Identify which cell holds the provided text, then report its [X, Y] central coordinate. 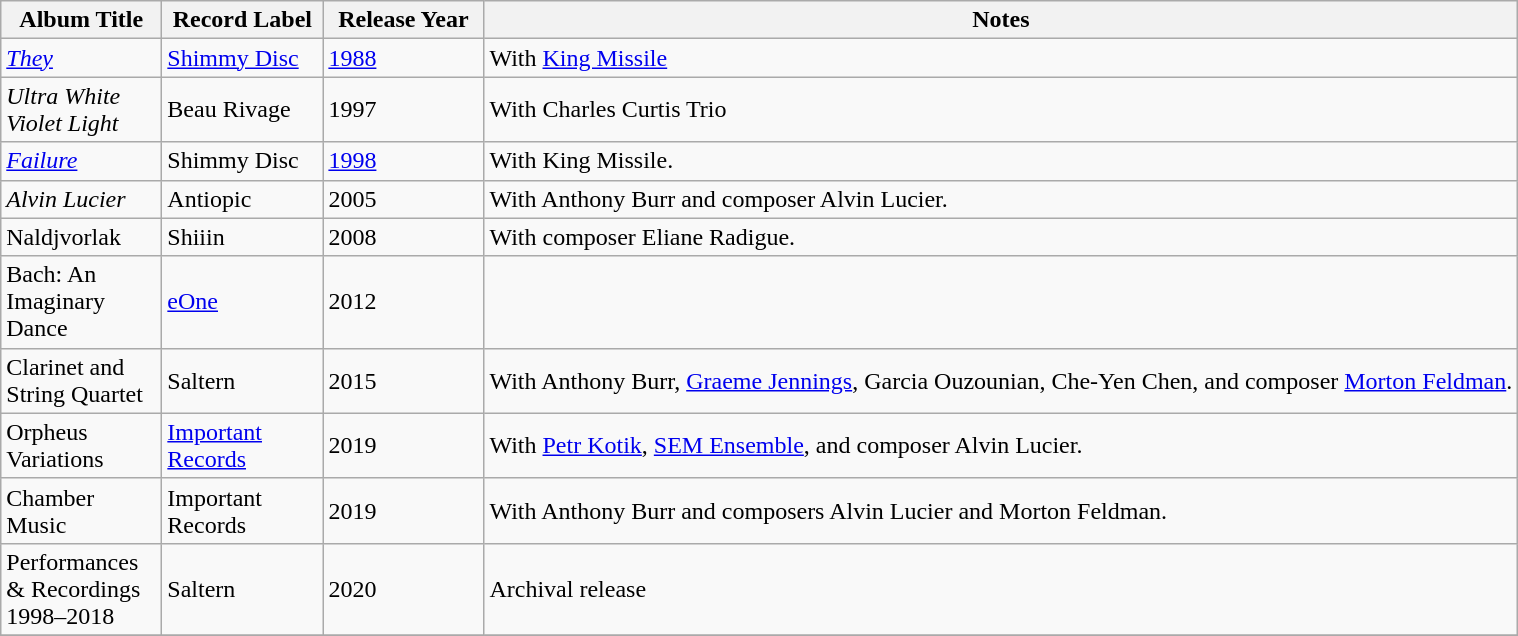
eOne [242, 302]
Orpheus Variations [82, 446]
Archival release [1001, 589]
Release Year [404, 20]
They [82, 58]
2020 [404, 589]
With Anthony Burr and composer Alvin Lucier. [1001, 199]
With Anthony Burr, Graeme Jennings, Garcia Ouzounian, Che-Yen Chen, and composer Morton Feldman. [1001, 380]
Failure [82, 161]
Performances & Recordings 1998–2018 [82, 589]
With Anthony Burr and composers Alvin Lucier and Morton Feldman. [1001, 510]
With King Missile [1001, 58]
1997 [404, 110]
Beau Rivage [242, 110]
Ultra White Violet Light [82, 110]
With composer Eliane Radigue. [1001, 237]
2012 [404, 302]
1988 [404, 58]
With King Missile. [1001, 161]
Bach: An Imaginary Dance [82, 302]
With Petr Kotik, SEM Ensemble, and composer Alvin Lucier. [1001, 446]
1998 [404, 161]
Shiiin [242, 237]
Antiopic [242, 199]
2008 [404, 237]
Notes [1001, 20]
Clarinet and String Quartet [82, 380]
Album Title [82, 20]
Chamber Music [82, 510]
With Charles Curtis Trio [1001, 110]
Record Label [242, 20]
2005 [404, 199]
2015 [404, 380]
Naldjvorlak [82, 237]
Alvin Lucier [82, 199]
